Pinpoint the cell where the given text exists, returning its (x, y) midpoint coordinate. 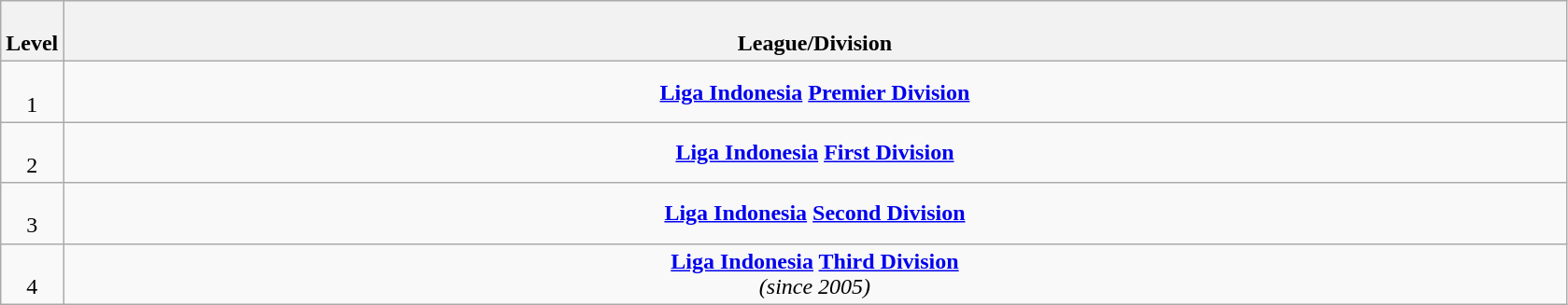
League/Division (814, 32)
Liga Indonesia Third Division(since 2005) (814, 274)
1 (32, 91)
2 (32, 153)
Level (32, 32)
Liga Indonesia Premier Division (814, 91)
Liga Indonesia Second Division (814, 213)
3 (32, 213)
4 (32, 274)
Liga Indonesia First Division (814, 153)
